Identify which cell holds the provided text, then report its (X, Y) central coordinate. 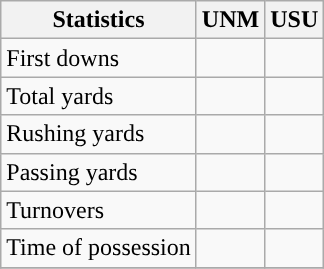
Turnovers (99, 210)
USU (294, 20)
Total yards (99, 96)
Rushing yards (99, 134)
First downs (99, 58)
Statistics (99, 20)
UNM (230, 20)
Passing yards (99, 172)
Time of possession (99, 248)
